Scan for the cell matching the given text and deliver its [X, Y] coordinate at center. 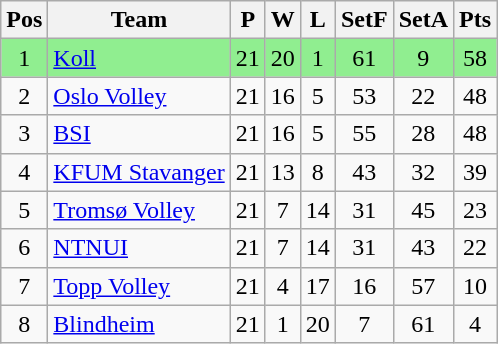
W [282, 20]
3 [24, 134]
13 [282, 172]
Blindheim [139, 324]
NTNUI [139, 248]
L [318, 20]
58 [476, 58]
Oslo Volley [139, 96]
17 [318, 286]
23 [476, 210]
2 [24, 96]
32 [423, 172]
57 [423, 286]
SetA [423, 20]
55 [364, 134]
53 [364, 96]
P [248, 20]
SetF [364, 20]
6 [24, 248]
45 [423, 210]
39 [476, 172]
Koll [139, 58]
BSI [139, 134]
Team [139, 20]
28 [423, 134]
9 [423, 58]
Pts [476, 20]
Pos [24, 20]
10 [476, 286]
Topp Volley [139, 286]
KFUM Stavanger [139, 172]
Tromsø Volley [139, 210]
